Find where the given text appears and provide that cell's center as [X, Y] coordinate. 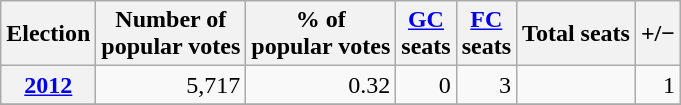
Election [48, 34]
Total seats [576, 34]
3 [486, 85]
5,717 [171, 85]
FCseats [486, 34]
0.32 [321, 85]
+/− [658, 34]
1 [658, 85]
0 [426, 85]
GCseats [426, 34]
% ofpopular votes [321, 34]
Number ofpopular votes [171, 34]
2012 [48, 85]
